Return (x, y) of the center of cell containing provided text 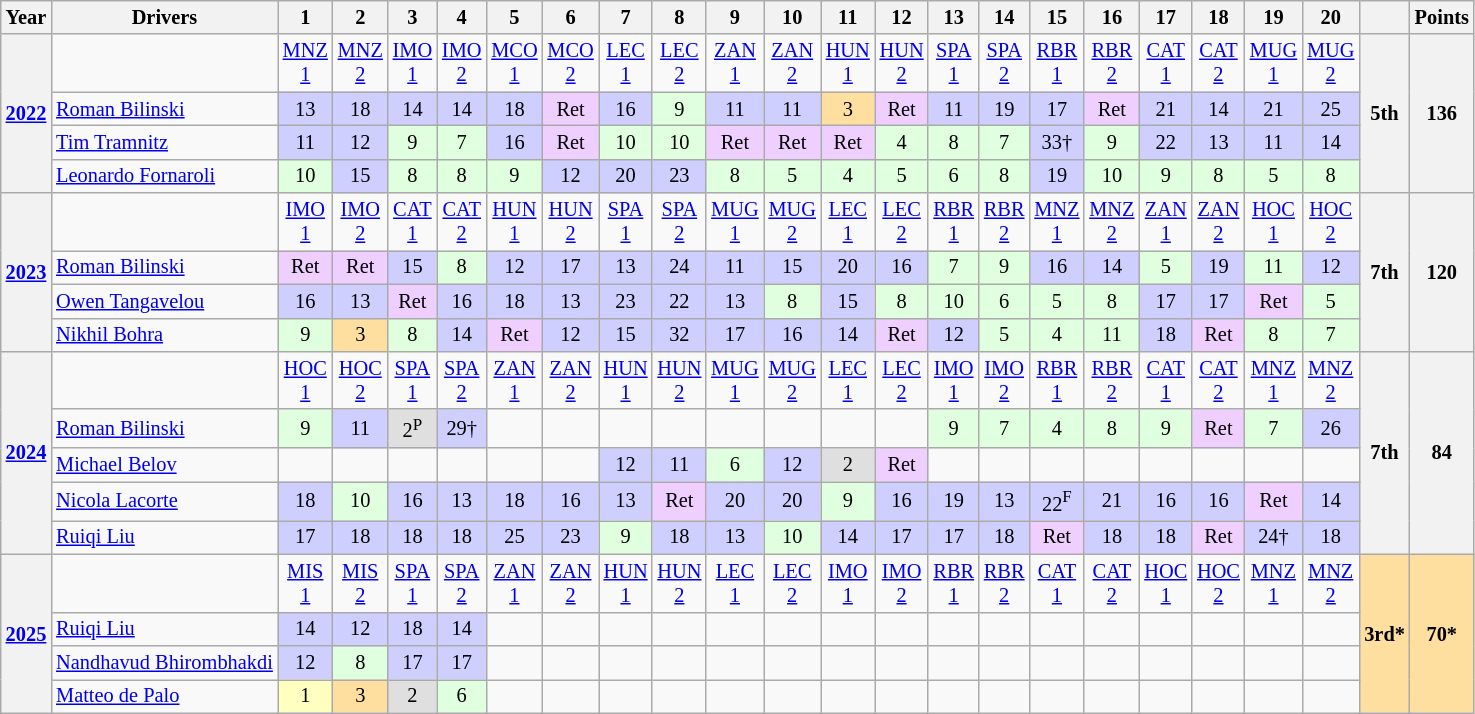
32 (679, 335)
26 (1330, 428)
Nicola Lacorte (164, 502)
33† (1056, 142)
MCO1 (514, 63)
84 (1442, 452)
MIS1 (306, 583)
Michael Belov (164, 465)
2P (412, 428)
Points (1442, 17)
Nandhavud Bhirombhakdi (164, 662)
5th (1384, 114)
Owen Tangavelou (164, 301)
MCO2 (570, 63)
Matteo de Palo (164, 696)
Nikhil Bohra (164, 335)
Drivers (164, 17)
3rd* (1384, 634)
2022 (26, 114)
Year (26, 17)
70* (1442, 634)
2024 (26, 452)
2023 (26, 272)
Tim Tramnitz (164, 142)
22F (1056, 502)
24 (679, 267)
120 (1442, 272)
2025 (26, 634)
24† (1274, 537)
MIS2 (360, 583)
Leonardo Fornaroli (164, 176)
29† (462, 428)
136 (1442, 114)
